Detect which cell encompasses the target text, then output its (x, y) center coordinate. 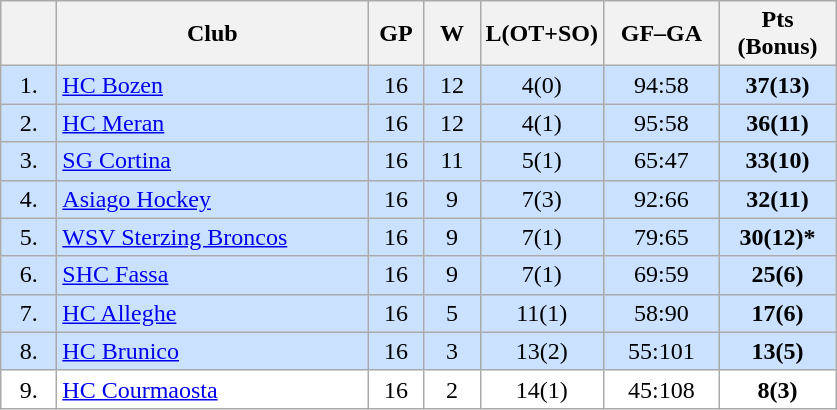
11(1) (542, 313)
8. (29, 351)
GP (396, 34)
8(3) (777, 389)
33(10) (777, 161)
5 (452, 313)
14(1) (542, 389)
Pts (Bonus) (777, 34)
HC Courmaosta (212, 389)
HC Meran (212, 123)
HC Brunico (212, 351)
2. (29, 123)
37(13) (777, 85)
13(5) (777, 351)
69:59 (661, 275)
94:58 (661, 85)
4. (29, 199)
7. (29, 313)
2 (452, 389)
7(3) (542, 199)
3 (452, 351)
3. (29, 161)
36(11) (777, 123)
65:47 (661, 161)
4(0) (542, 85)
30(12)* (777, 237)
58:90 (661, 313)
1. (29, 85)
L(OT+SO) (542, 34)
Club (212, 34)
GF–GA (661, 34)
32(11) (777, 199)
HC Bozen (212, 85)
95:58 (661, 123)
45:108 (661, 389)
HC Alleghe (212, 313)
6. (29, 275)
13(2) (542, 351)
WSV Sterzing Broncos (212, 237)
9. (29, 389)
55:101 (661, 351)
SHC Fassa (212, 275)
79:65 (661, 237)
5(1) (542, 161)
SG Cortina (212, 161)
11 (452, 161)
17(6) (777, 313)
5. (29, 237)
92:66 (661, 199)
Asiago Hockey (212, 199)
4(1) (542, 123)
25(6) (777, 275)
W (452, 34)
